Pinpoint the cell where the given text exists, returning its (x, y) midpoint coordinate. 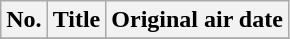
Original air date (198, 20)
Title (76, 20)
No. (24, 20)
